Output the (X, Y) coordinate of the center of the cell containing the given text.  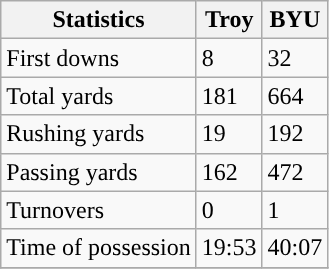
0 (229, 210)
Turnovers (99, 210)
First downs (99, 58)
32 (295, 58)
19 (229, 134)
BYU (295, 20)
Rushing yards (99, 134)
Total yards (99, 96)
40:07 (295, 248)
Time of possession (99, 248)
Passing yards (99, 172)
192 (295, 134)
1 (295, 210)
19:53 (229, 248)
Troy (229, 20)
181 (229, 96)
664 (295, 96)
472 (295, 172)
8 (229, 58)
162 (229, 172)
Statistics (99, 20)
